Detect which cell encompasses the target text, then output its (x, y) center coordinate. 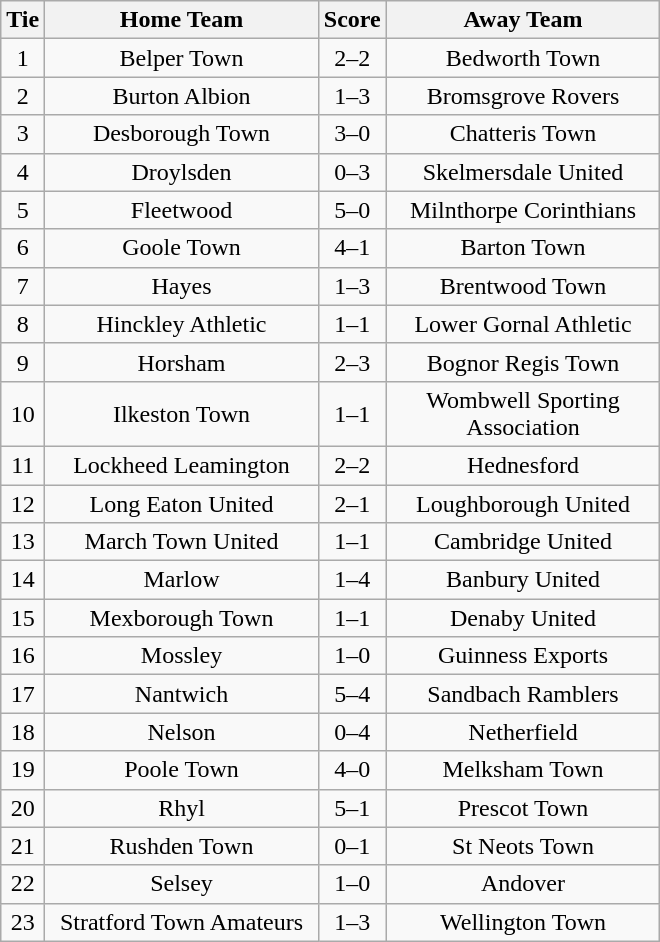
17 (23, 694)
20 (23, 808)
1–4 (352, 580)
Cambridge United (523, 542)
9 (23, 362)
March Town United (182, 542)
14 (23, 580)
Prescot Town (523, 808)
8 (23, 324)
16 (23, 656)
Andover (523, 884)
Skelmersdale United (523, 172)
18 (23, 732)
Belper Town (182, 58)
Bognor Regis Town (523, 362)
12 (23, 503)
0–1 (352, 846)
Marlow (182, 580)
Rhyl (182, 808)
Barton Town (523, 248)
0–3 (352, 172)
Selsey (182, 884)
Bromsgrove Rovers (523, 96)
Hednesford (523, 465)
Banbury United (523, 580)
2 (23, 96)
Droylsden (182, 172)
23 (23, 922)
11 (23, 465)
Guinness Exports (523, 656)
1 (23, 58)
Burton Albion (182, 96)
Loughborough United (523, 503)
3–0 (352, 134)
Milnthorpe Corinthians (523, 210)
Poole Town (182, 770)
Wombwell Sporting Association (523, 414)
Nelson (182, 732)
Lockheed Leamington (182, 465)
Long Eaton United (182, 503)
5–0 (352, 210)
St Neots Town (523, 846)
4–1 (352, 248)
22 (23, 884)
Sandbach Ramblers (523, 694)
Stratford Town Amateurs (182, 922)
4 (23, 172)
Hayes (182, 286)
Score (352, 20)
Brentwood Town (523, 286)
Ilkeston Town (182, 414)
Desborough Town (182, 134)
Home Team (182, 20)
2–1 (352, 503)
Lower Gornal Athletic (523, 324)
2–3 (352, 362)
5 (23, 210)
Nantwich (182, 694)
Horsham (182, 362)
Hinckley Athletic (182, 324)
Mexborough Town (182, 618)
Melksham Town (523, 770)
5–4 (352, 694)
Bedworth Town (523, 58)
Goole Town (182, 248)
Away Team (523, 20)
0–4 (352, 732)
10 (23, 414)
Mossley (182, 656)
19 (23, 770)
Tie (23, 20)
7 (23, 286)
Wellington Town (523, 922)
Chatteris Town (523, 134)
4–0 (352, 770)
Fleetwood (182, 210)
6 (23, 248)
3 (23, 134)
5–1 (352, 808)
15 (23, 618)
Rushden Town (182, 846)
21 (23, 846)
Netherfield (523, 732)
Denaby United (523, 618)
13 (23, 542)
